Locate the cell with the specified text and output its [X, Y] center coordinate. 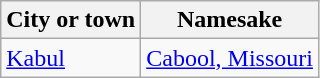
Namesake [230, 20]
Cabool, Missouri [230, 58]
City or town [71, 20]
Kabul [71, 58]
